Extract the [x, y] coordinate from the center of the cell holding the provided text.  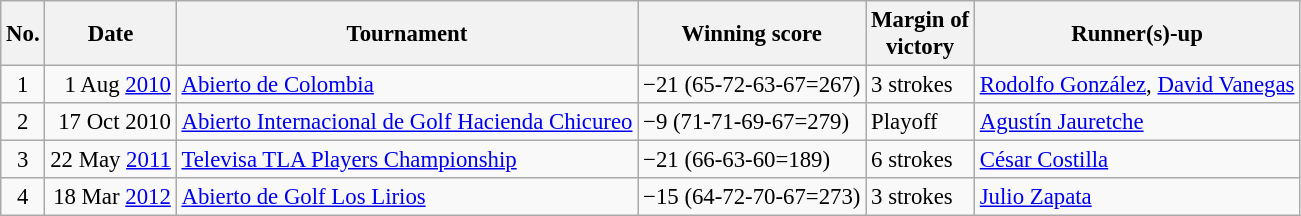
Abierto de Colombia [407, 85]
Agustín Jauretche [1136, 122]
1 Aug 2010 [110, 85]
18 Mar 2012 [110, 197]
3 [23, 160]
César Costilla [1136, 160]
Rodolfo González, David Vanegas [1136, 85]
17 Oct 2010 [110, 122]
1 [23, 85]
Abierto Internacional de Golf Hacienda Chicureo [407, 122]
Televisa TLA Players Championship [407, 160]
4 [23, 197]
22 May 2011 [110, 160]
No. [23, 34]
Margin ofvictory [920, 34]
6 strokes [920, 160]
−15 (64-72-70-67=273) [752, 197]
−9 (71-71-69-67=279) [752, 122]
Runner(s)-up [1136, 34]
−21 (65-72-63-67=267) [752, 85]
Julio Zapata [1136, 197]
Date [110, 34]
Abierto de Golf Los Lirios [407, 197]
Tournament [407, 34]
Playoff [920, 122]
Winning score [752, 34]
2 [23, 122]
−21 (66-63-60=189) [752, 160]
